For the text-containing cell, return its midpoint in (X, Y) coordinate format. 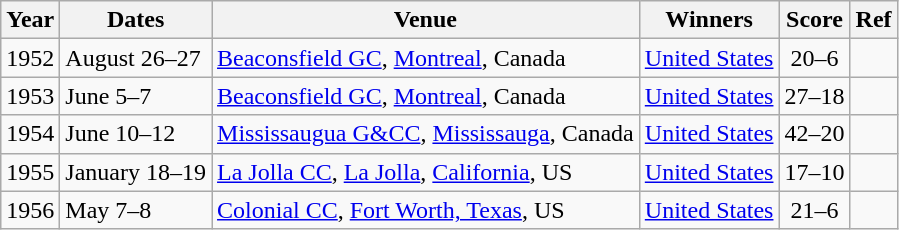
21–6 (814, 210)
January 18–19 (136, 172)
1955 (30, 172)
27–18 (814, 96)
1954 (30, 134)
June 5–7 (136, 96)
Mississaugua G&CC, Mississauga, Canada (426, 134)
17–10 (814, 172)
42–20 (814, 134)
Dates (136, 20)
Venue (426, 20)
La Jolla CC, La Jolla, California, US (426, 172)
Winners (709, 20)
May 7–8 (136, 210)
August 26–27 (136, 58)
June 10–12 (136, 134)
Ref (874, 20)
1952 (30, 58)
20–6 (814, 58)
1953 (30, 96)
Score (814, 20)
Year (30, 20)
1956 (30, 210)
Colonial CC, Fort Worth, Texas, US (426, 210)
